From the cell containing the given text, extract its center point as (x, y) coordinate. 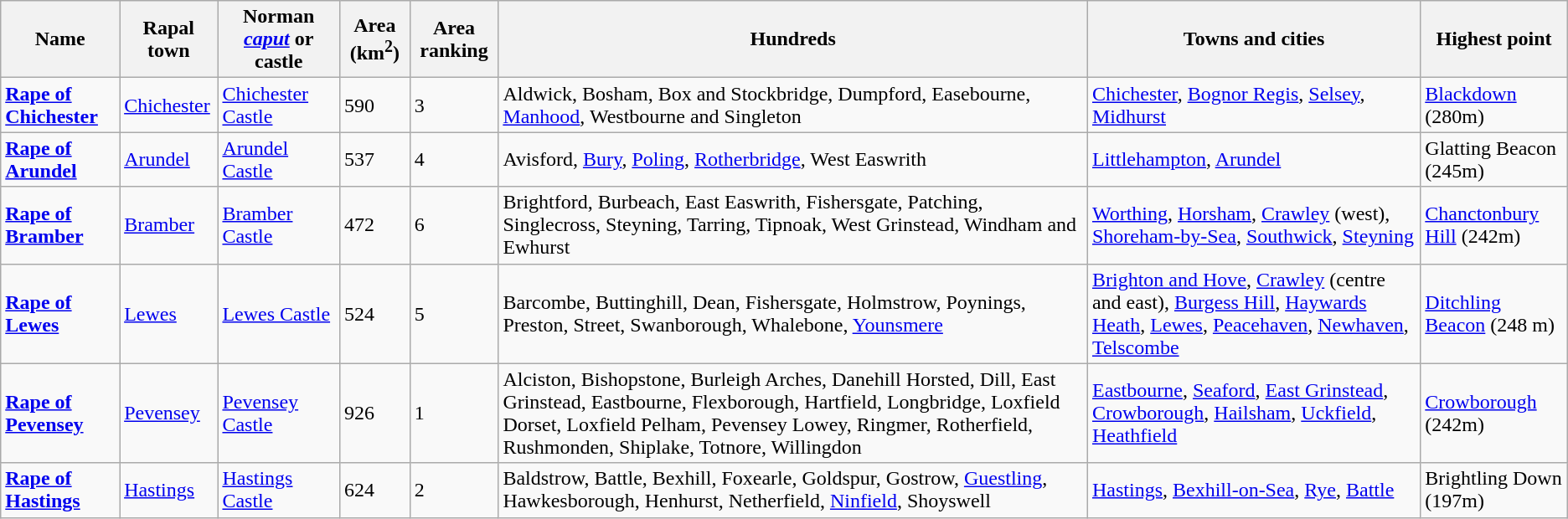
Hastings, Bexhill-on-Sea, Rye, Battle (1253, 491)
624 (374, 491)
Rape of Chichester (60, 105)
Rape of Pevensey (60, 414)
537 (374, 159)
Rapal town (169, 39)
Chichester, Bognor Regis, Selsey, Midhurst (1253, 105)
Brightford, Burbeach, East Easwrith, Fishersgate, Patching, Singlecross, Steyning, Tarring, Tipnoak, West Grinstead, Windham and Ewhurst (793, 225)
Chanctonbury Hill (242m) (1494, 225)
Hastings Castle (279, 491)
Rape of Bramber (60, 225)
Bramber Castle (279, 225)
590 (374, 105)
Arundel (169, 159)
Lewes Castle (279, 313)
5 (454, 313)
Avisford, Bury, Poling, Rotherbridge, West Easwrith (793, 159)
Rape of Hastings (60, 491)
Glatting Beacon (245m) (1494, 159)
Crowborough (242m) (1494, 414)
Towns and cities (1253, 39)
6 (454, 225)
524 (374, 313)
2 (454, 491)
Worthing, Horsham, Crawley (west), Shoreham-by-Sea, Southwick, Steyning (1253, 225)
Brightling Down (197m) (1494, 491)
Chichester Castle (279, 105)
Baldstrow, Battle, Bexhill, Foxearle, Goldspur, Gostrow, Guestling, Hawkesborough, Henhurst, Netherfield, Ninfield, Shoyswell (793, 491)
Aldwick, Bosham, Box and Stockbridge, Dumpford, Easebourne, Manhood, Westbourne and Singleton (793, 105)
4 (454, 159)
Pevensey Castle (279, 414)
Rape of Lewes (60, 313)
Brighton and Hove, Crawley (centre and east), Burgess Hill, Haywards Heath, Lewes, Peacehaven, Newhaven, Telscombe (1253, 313)
Blackdown (280m) (1494, 105)
Eastbourne, Seaford, East Grinstead, Crowborough, Hailsham, Uckfield, Heathfield (1253, 414)
926 (374, 414)
Norman caput or castle (279, 39)
3 (454, 105)
Name (60, 39)
1 (454, 414)
Bramber (169, 225)
472 (374, 225)
Ditchling Beacon (248 m) (1494, 313)
Hastings (169, 491)
Chichester (169, 105)
Littlehampton, Arundel (1253, 159)
Pevensey (169, 414)
Area (km2) (374, 39)
Rape of Arundel (60, 159)
Lewes (169, 313)
Highest point (1494, 39)
Arundel Castle (279, 159)
Area ranking (454, 39)
Hundreds (793, 39)
Barcombe, Buttinghill, Dean, Fishersgate, Holmstrow, Poynings, Preston, Street, Swanborough, Whalebone, Younsmere (793, 313)
